Scan for the cell matching the given text and deliver its [X, Y] coordinate at center. 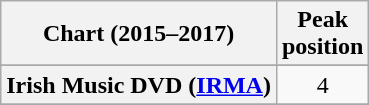
Irish Music DVD (IRMA) [139, 85]
Chart (2015–2017) [139, 34]
4 [322, 85]
Peakposition [322, 34]
